Identify which cell holds the provided text, then report its [x, y] central coordinate. 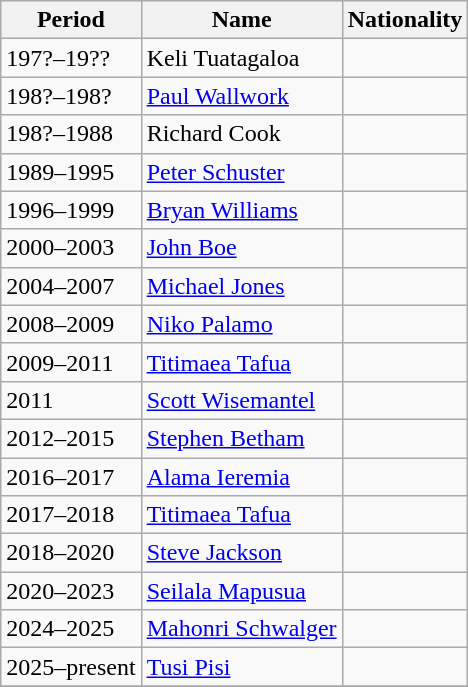
Richard Cook [242, 134]
2016–2017 [71, 477]
2008–2009 [71, 324]
Michael Jones [242, 286]
Nationality [405, 20]
Steve Jackson [242, 553]
Paul Wallwork [242, 96]
2011 [71, 400]
1989–1995 [71, 172]
1996–1999 [71, 210]
Alama Ieremia [242, 477]
2024–2025 [71, 629]
2018–2020 [71, 553]
2012–2015 [71, 438]
2009–2011 [71, 362]
2000–2003 [71, 248]
Stephen Betham [242, 438]
John Boe [242, 248]
Peter Schuster [242, 172]
Name [242, 20]
Seilala Mapusua [242, 591]
Keli Tuatagaloa [242, 58]
2020–2023 [71, 591]
2017–2018 [71, 515]
197?–19?? [71, 58]
Period [71, 20]
Niko Palamo [242, 324]
2004–2007 [71, 286]
Scott Wisemantel [242, 400]
198?–198? [71, 96]
2025–present [71, 667]
198?–1988 [71, 134]
Mahonri Schwalger [242, 629]
Tusi Pisi [242, 667]
Bryan Williams [242, 210]
